From the cell containing the given text, extract its center point as [X, Y] coordinate. 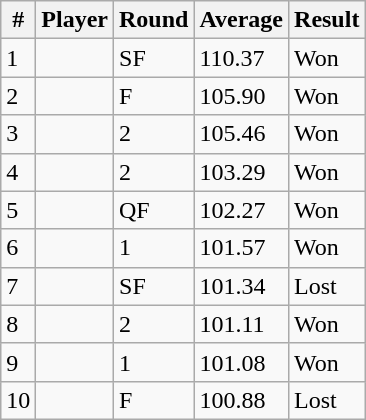
QF [154, 210]
4 [18, 172]
Player [75, 20]
105.90 [242, 96]
# [18, 20]
105.46 [242, 134]
102.27 [242, 210]
5 [18, 210]
Result [327, 20]
10 [18, 400]
9 [18, 362]
101.57 [242, 248]
103.29 [242, 172]
6 [18, 248]
101.08 [242, 362]
3 [18, 134]
Round [154, 20]
100.88 [242, 400]
110.37 [242, 58]
101.34 [242, 286]
101.11 [242, 324]
Average [242, 20]
8 [18, 324]
7 [18, 286]
